Return (X, Y) of the center of cell containing provided text 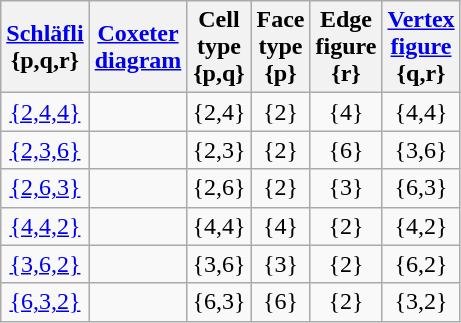
Coxeterdiagram (138, 47)
{2,4,4} (45, 112)
{6,2} (421, 264)
{2,6} (219, 188)
{4,4,2} (45, 226)
{2,4} (219, 112)
{2,6,3} (45, 188)
{2,3} (219, 150)
Facetype{p} (280, 47)
Edgefigure{r} (346, 47)
Vertexfigure{q,r} (421, 47)
Celltype{p,q} (219, 47)
{3,6,2} (45, 264)
Schläfli{p,q,r} (45, 47)
{4,2} (421, 226)
{6,3,2} (45, 302)
{3,2} (421, 302)
{2,3,6} (45, 150)
